Search for the cell housing the specified text and yield its (x, y) center coordinate. 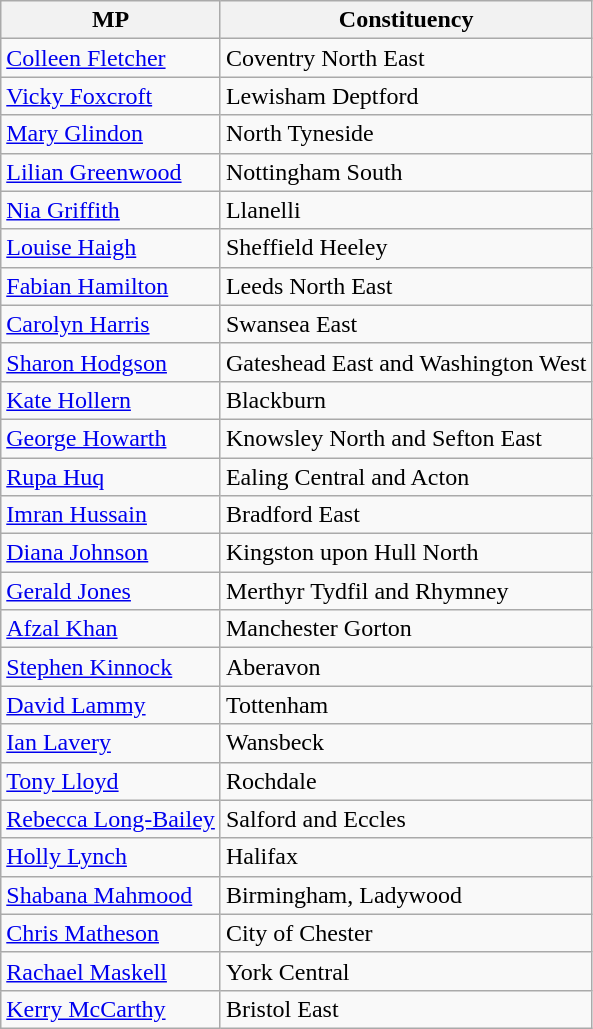
Bradford East (406, 515)
Merthyr Tydfil and Rhymney (406, 591)
Rachael Maskell (111, 971)
Afzal Khan (111, 629)
Rochdale (406, 781)
City of Chester (406, 933)
Diana Johnson (111, 553)
Constituency (406, 20)
Knowsley North and Sefton East (406, 438)
Coventry North East (406, 58)
Lewisham Deptford (406, 96)
Gerald Jones (111, 591)
Salford and Eccles (406, 819)
York Central (406, 971)
Holly Lynch (111, 857)
MP (111, 20)
Carolyn Harris (111, 324)
Ian Lavery (111, 743)
Vicky Foxcroft (111, 96)
Shabana Mahmood (111, 895)
Stephen Kinnock (111, 667)
Chris Matheson (111, 933)
George Howarth (111, 438)
Gateshead East and Washington West (406, 362)
Imran Hussain (111, 515)
Birmingham, Ladywood (406, 895)
Sharon Hodgson (111, 362)
Tony Lloyd (111, 781)
Leeds North East (406, 286)
Nia Griffith (111, 210)
Sheffield Heeley (406, 248)
Swansea East (406, 324)
Aberavon (406, 667)
Mary Glindon (111, 134)
Kingston upon Hull North (406, 553)
Halifax (406, 857)
Bristol East (406, 1009)
Manchester Gorton (406, 629)
Kerry McCarthy (111, 1009)
Rebecca Long-Bailey (111, 819)
Llanelli (406, 210)
Louise Haigh (111, 248)
Rupa Huq (111, 477)
Tottenham (406, 705)
North Tyneside (406, 134)
Blackburn (406, 400)
Fabian Hamilton (111, 286)
Kate Hollern (111, 400)
David Lammy (111, 705)
Lilian Greenwood (111, 172)
Nottingham South (406, 172)
Ealing Central and Acton (406, 477)
Colleen Fletcher (111, 58)
Wansbeck (406, 743)
